From the cell containing the given text, extract its center point as (X, Y) coordinate. 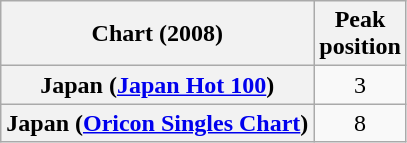
3 (360, 85)
Chart (2008) (158, 34)
8 (360, 123)
Japan (Japan Hot 100) (158, 85)
Japan (Oricon Singles Chart) (158, 123)
Peak position (360, 34)
